Identify which cell holds the provided text, then report its (x, y) central coordinate. 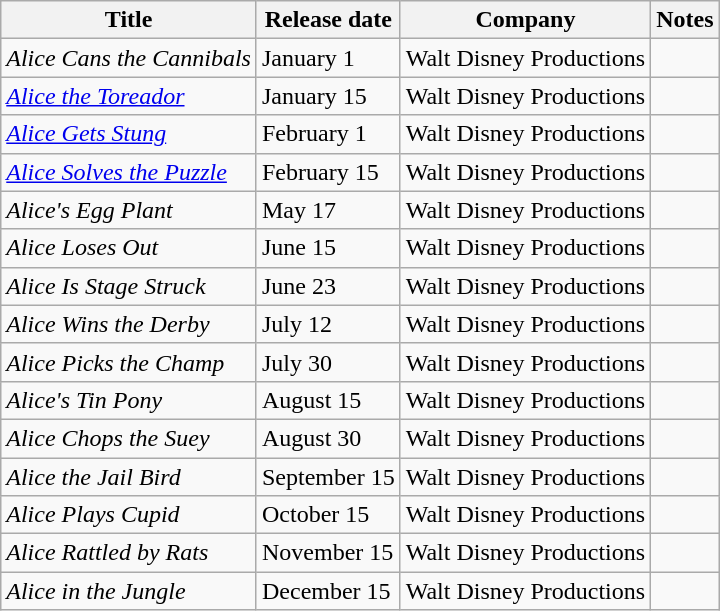
Alice the Toreador (129, 96)
Alice in the Jungle (129, 591)
February 1 (328, 134)
Alice's Tin Pony (129, 400)
May 17 (328, 210)
Alice Is Stage Struck (129, 286)
August 15 (328, 400)
Alice Gets Stung (129, 134)
Company (525, 20)
August 30 (328, 438)
Notes (685, 20)
Alice Rattled by Rats (129, 553)
Release date (328, 20)
January 15 (328, 96)
Title (129, 20)
Alice Chops the Suey (129, 438)
Alice Picks the Champ (129, 362)
November 15 (328, 553)
Alice Wins the Derby (129, 324)
July 12 (328, 324)
June 15 (328, 248)
Alice Loses Out (129, 248)
Alice's Egg Plant (129, 210)
Alice Plays Cupid (129, 515)
Alice Solves the Puzzle (129, 172)
October 15 (328, 515)
Alice the Jail Bird (129, 477)
Alice Cans the Cannibals (129, 58)
February 15 (328, 172)
July 30 (328, 362)
September 15 (328, 477)
December 15 (328, 591)
June 23 (328, 286)
January 1 (328, 58)
